From the cell containing the given text, extract its center point as [X, Y] coordinate. 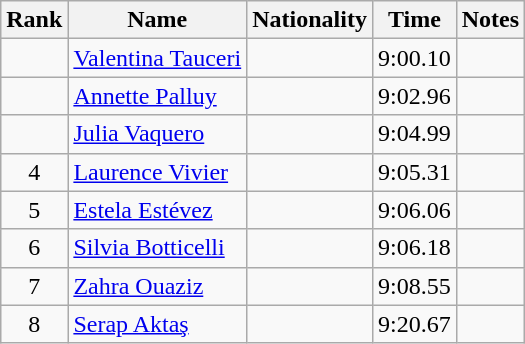
9:08.55 [414, 286]
Nationality [310, 20]
8 [34, 324]
Laurence Vivier [158, 172]
Serap Aktaş [158, 324]
9:06.06 [414, 210]
Estela Estévez [158, 210]
Notes [490, 20]
Julia Vaquero [158, 134]
Rank [34, 20]
9:00.10 [414, 58]
6 [34, 248]
9:04.99 [414, 134]
9:05.31 [414, 172]
Zahra Ouaziz [158, 286]
Silvia Botticelli [158, 248]
7 [34, 286]
5 [34, 210]
4 [34, 172]
Valentina Tauceri [158, 58]
Time [414, 20]
9:06.18 [414, 248]
9:02.96 [414, 96]
Annette Palluy [158, 96]
9:20.67 [414, 324]
Name [158, 20]
